Determine the [x, y] coordinate at the center of the cell enclosing the given text.  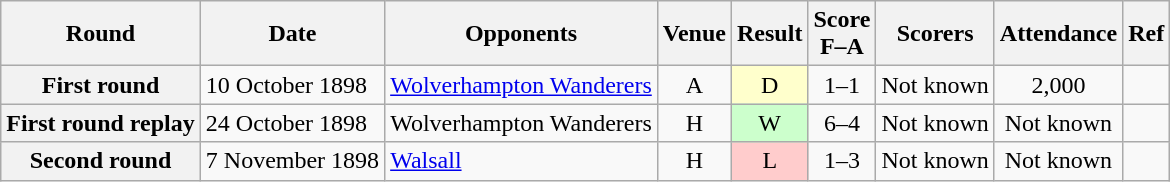
Ref [1146, 34]
First round [101, 85]
6–4 [842, 123]
Scorers [935, 34]
D [770, 85]
Round [101, 34]
24 October 1898 [292, 123]
1–3 [842, 161]
1–1 [842, 85]
Walsall [522, 161]
Result [770, 34]
7 November 1898 [292, 161]
First round replay [101, 123]
W [770, 123]
Opponents [522, 34]
2,000 [1058, 85]
A [694, 85]
ScoreF–A [842, 34]
10 October 1898 [292, 85]
Venue [694, 34]
L [770, 161]
Attendance [1058, 34]
Date [292, 34]
Second round [101, 161]
